Capture the cell that displays the provided text and extract its [x, y] central coordinate. 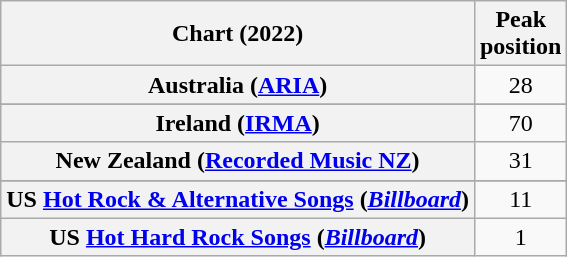
11 [520, 199]
Ireland (IRMA) [238, 123]
31 [520, 161]
1 [520, 237]
New Zealand (Recorded Music NZ) [238, 161]
70 [520, 123]
Peakposition [520, 34]
US Hot Rock & Alternative Songs (Billboard) [238, 199]
US Hot Hard Rock Songs (Billboard) [238, 237]
Chart (2022) [238, 34]
Australia (ARIA) [238, 85]
28 [520, 85]
